Find where the given text appears and provide that cell's center as (x, y) coordinate. 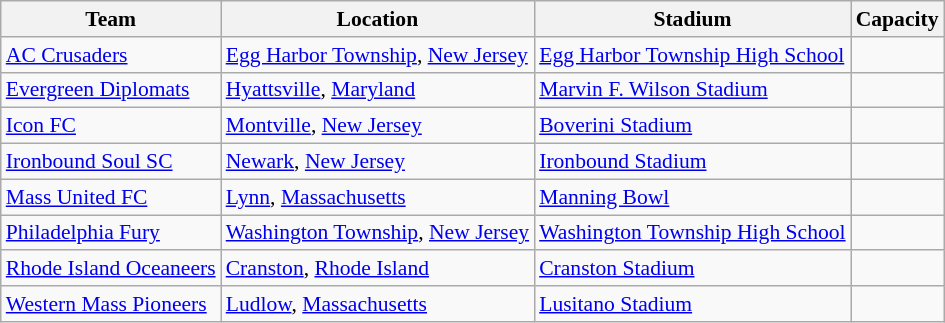
Montville, New Jersey (378, 126)
Ironbound Soul SC (111, 162)
Western Mass Pioneers (111, 304)
Hyattsville, Maryland (378, 90)
Cranston Stadium (692, 269)
Rhode Island Oceaneers (111, 269)
Lusitano Stadium (692, 304)
Washington Township, New Jersey (378, 233)
Ludlow, Massachusetts (378, 304)
Ironbound Stadium (692, 162)
Newark, New Jersey (378, 162)
Washington Township High School (692, 233)
Stadium (692, 19)
Evergreen Diplomats (111, 90)
Team (111, 19)
Boverini Stadium (692, 126)
Cranston, Rhode Island (378, 269)
AC Crusaders (111, 55)
Egg Harbor Township, New Jersey (378, 55)
Location (378, 19)
Philadelphia Fury (111, 233)
Manning Bowl (692, 197)
Icon FC (111, 126)
Lynn, Massachusetts (378, 197)
Capacity (898, 19)
Egg Harbor Township High School (692, 55)
Mass United FC (111, 197)
Marvin F. Wilson Stadium (692, 90)
